Identify which cell holds the provided text, then report its [X, Y] central coordinate. 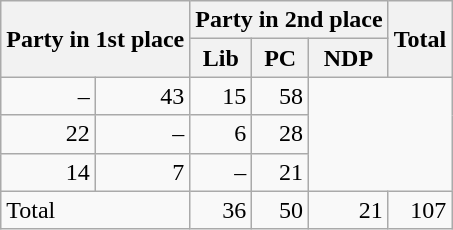
22 [48, 134]
6 [221, 134]
43 [142, 96]
14 [48, 172]
7 [142, 172]
107 [420, 210]
Party in 1st place [96, 39]
Party in 2nd place [289, 20]
Lib [221, 58]
36 [221, 210]
58 [280, 96]
PC [280, 58]
50 [280, 210]
NDP [349, 58]
15 [221, 96]
28 [280, 134]
